Determine the [x, y] coordinate at the center of the cell enclosing the given text.  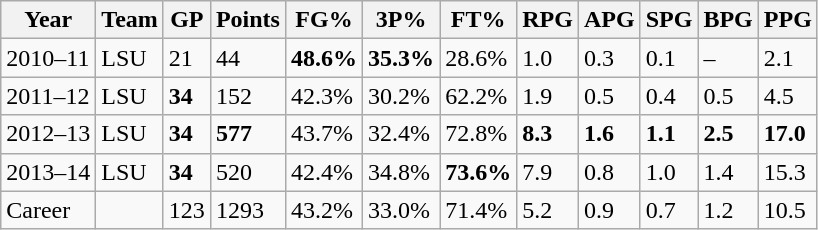
4.5 [788, 96]
1.4 [728, 172]
30.2% [402, 96]
1293 [248, 210]
Points [248, 20]
123 [186, 210]
FG% [324, 20]
44 [248, 58]
43.2% [324, 210]
0.4 [669, 96]
2012–13 [48, 134]
Career [48, 210]
SPG [669, 20]
1.9 [548, 96]
0.3 [609, 58]
72.8% [478, 134]
43.7% [324, 134]
0.9 [609, 210]
35.3% [402, 58]
7.9 [548, 172]
APG [609, 20]
2.5 [728, 134]
33.0% [402, 210]
28.6% [478, 58]
42.4% [324, 172]
0.8 [609, 172]
0.1 [669, 58]
34.8% [402, 172]
21 [186, 58]
2013–14 [48, 172]
GP [186, 20]
2011–12 [48, 96]
32.4% [402, 134]
73.6% [478, 172]
520 [248, 172]
5.2 [548, 210]
152 [248, 96]
17.0 [788, 134]
577 [248, 134]
Team [130, 20]
48.6% [324, 58]
1.6 [609, 134]
FT% [478, 20]
2010–11 [48, 58]
PPG [788, 20]
BPG [728, 20]
42.3% [324, 96]
RPG [548, 20]
1.2 [728, 210]
15.3 [788, 172]
3P% [402, 20]
8.3 [548, 134]
71.4% [478, 210]
– [728, 58]
0.7 [669, 210]
Year [48, 20]
10.5 [788, 210]
1.1 [669, 134]
62.2% [478, 96]
2.1 [788, 58]
